Provide the (x, y) coordinate of the cell's center where the given text is located.  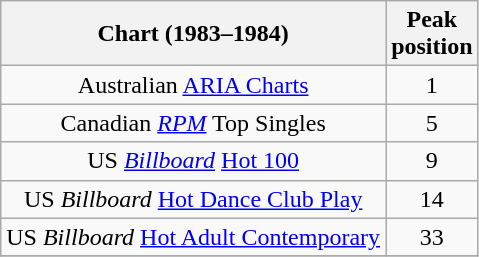
US Billboard Hot 100 (194, 161)
US Billboard Hot Adult Contemporary (194, 237)
14 (432, 199)
Chart (1983–1984) (194, 34)
1 (432, 85)
9 (432, 161)
US Billboard Hot Dance Club Play (194, 199)
33 (432, 237)
5 (432, 123)
Canadian RPM Top Singles (194, 123)
Australian ARIA Charts (194, 85)
Peakposition (432, 34)
